Identify which cell holds the provided text, then report its [X, Y] central coordinate. 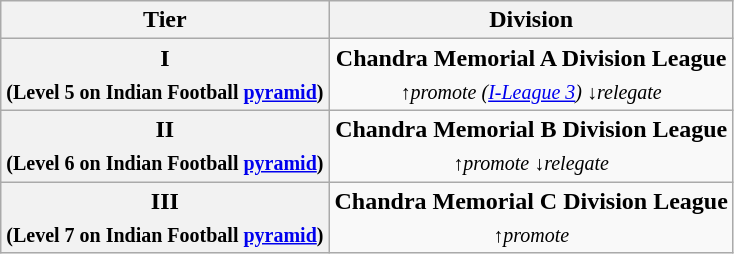
II(Level 6 on Indian Football pyramid) [165, 146]
III(Level 7 on Indian Football pyramid) [165, 218]
Chandra Memorial C Division League↑promote [531, 218]
Chandra Memorial B Division League↑promote ↓relegate [531, 146]
Chandra Memorial A Division League↑promote (I-League 3) ↓relegate [531, 74]
Tier [165, 20]
Division [531, 20]
I(Level 5 on Indian Football pyramid) [165, 74]
